Pinpoint the cell where the given text exists, returning its [X, Y] midpoint coordinate. 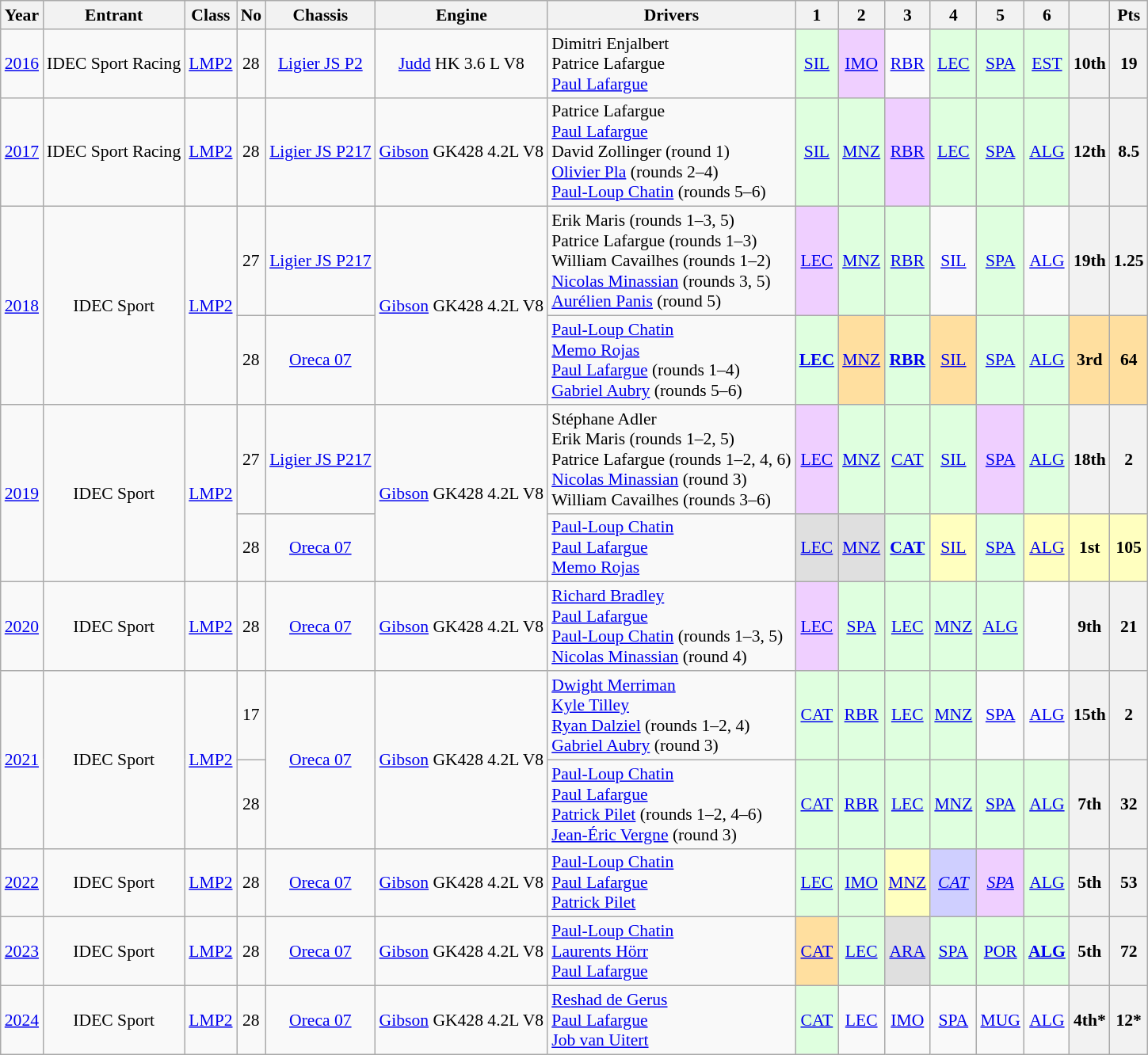
3rd [1090, 360]
32 [1129, 804]
53 [1129, 882]
EST [1047, 63]
POR [1000, 952]
Paul-Loup Chatin Laurents Hörr Paul Lafargue [671, 952]
8.5 [1129, 152]
2017 [22, 152]
ARA [907, 952]
2024 [22, 1020]
Class [211, 15]
17 [252, 715]
2018 [22, 306]
21 [1129, 627]
12* [1129, 1020]
Paul-Loup Chatin Paul Lafargue Patrick Pilet (rounds 1–2, 4–6) Jean-Éric Vergne (round 3) [671, 804]
Chassis [320, 15]
72 [1129, 952]
Dimitri Enjalbert Patrice Lafargue Paul Lafargue [671, 63]
4 [953, 15]
105 [1129, 548]
Paul-Loup Chatin Paul Lafargue Patrick Pilet [671, 882]
Paul-Loup Chatin Paul Lafargue Memo Rojas [671, 548]
2023 [22, 952]
3 [907, 15]
1 [818, 15]
Reshad de Gerus Paul Lafargue Job van Uitert [671, 1020]
2016 [22, 63]
15th [1090, 715]
Year [22, 15]
19th [1090, 261]
Stéphane Adler Erik Maris (rounds 1–2, 5) Patrice Lafargue (rounds 1–2, 4, 6) Nicolas Minassian (round 3) William Cavailhes (rounds 3–6) [671, 459]
6 [1047, 15]
1st [1090, 548]
64 [1129, 360]
10th [1090, 63]
MUG [1000, 1020]
Paul-Loup Chatin Memo Rojas Paul Lafargue (rounds 1–4) Gabriel Aubry (rounds 5–6) [671, 360]
Ligier JS P2 [320, 63]
No [252, 15]
18th [1090, 459]
19 [1129, 63]
Entrant [114, 15]
Patrice Lafargue Paul Lafargue David Zollinger (round 1) Olivier Pla (rounds 2–4) Paul-Loup Chatin (rounds 5–6) [671, 152]
Engine [462, 15]
2021 [22, 760]
Pts [1129, 15]
12th [1090, 152]
2020 [22, 627]
9th [1090, 627]
7th [1090, 804]
2019 [22, 493]
2022 [22, 882]
Erik Maris (rounds 1–3, 5) Patrice Lafargue (rounds 1–3) William Cavailhes (rounds 1–2) Nicolas Minassian (rounds 3, 5) Aurélien Panis (round 5) [671, 261]
Judd HK 3.6 L V8 [462, 63]
5 [1000, 15]
4th* [1090, 1020]
Drivers [671, 15]
Dwight Merriman Kyle Tilley Ryan Dalziel (rounds 1–2, 4) Gabriel Aubry (round 3) [671, 715]
Richard Bradley Paul Lafargue Paul-Loup Chatin (rounds 1–3, 5) Nicolas Minassian (round 4) [671, 627]
1.25 [1129, 261]
